Scan for the cell matching the given text and deliver its [x, y] coordinate at center. 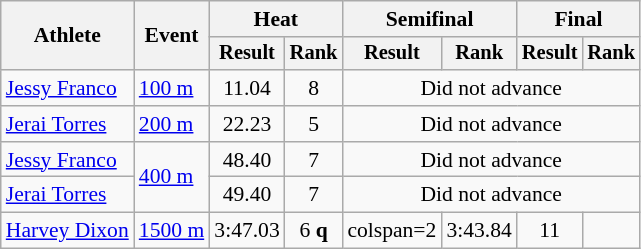
Semifinal [430, 19]
Heat [276, 19]
49.40 [246, 195]
Final [578, 19]
5 [314, 124]
3:47.03 [246, 231]
Harvey Dixon [68, 231]
400 m [172, 178]
Athlete [68, 36]
1500 m [172, 231]
48.40 [246, 160]
8 [314, 88]
6 q [314, 231]
Event [172, 36]
200 m [172, 124]
11 [550, 231]
colspan=2 [392, 231]
11.04 [246, 88]
100 m [172, 88]
22.23 [246, 124]
3:43.84 [478, 231]
